From the cell containing the given text, extract its center point as (X, Y) coordinate. 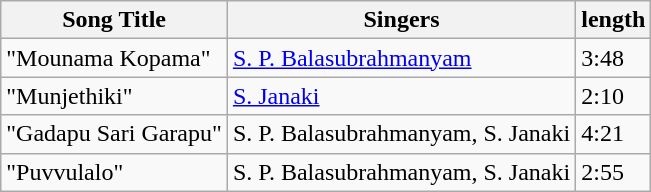
2:55 (614, 172)
"Mounama Kopama" (114, 58)
Singers (401, 20)
length (614, 20)
"Puvvulalo" (114, 172)
S. P. Balasubrahmanyam (401, 58)
2:10 (614, 96)
"Munjethiki" (114, 96)
"Gadapu Sari Garapu" (114, 134)
Song Title (114, 20)
S. Janaki (401, 96)
4:21 (614, 134)
3:48 (614, 58)
